Find where the given text appears and provide that cell's center as (X, Y) coordinate. 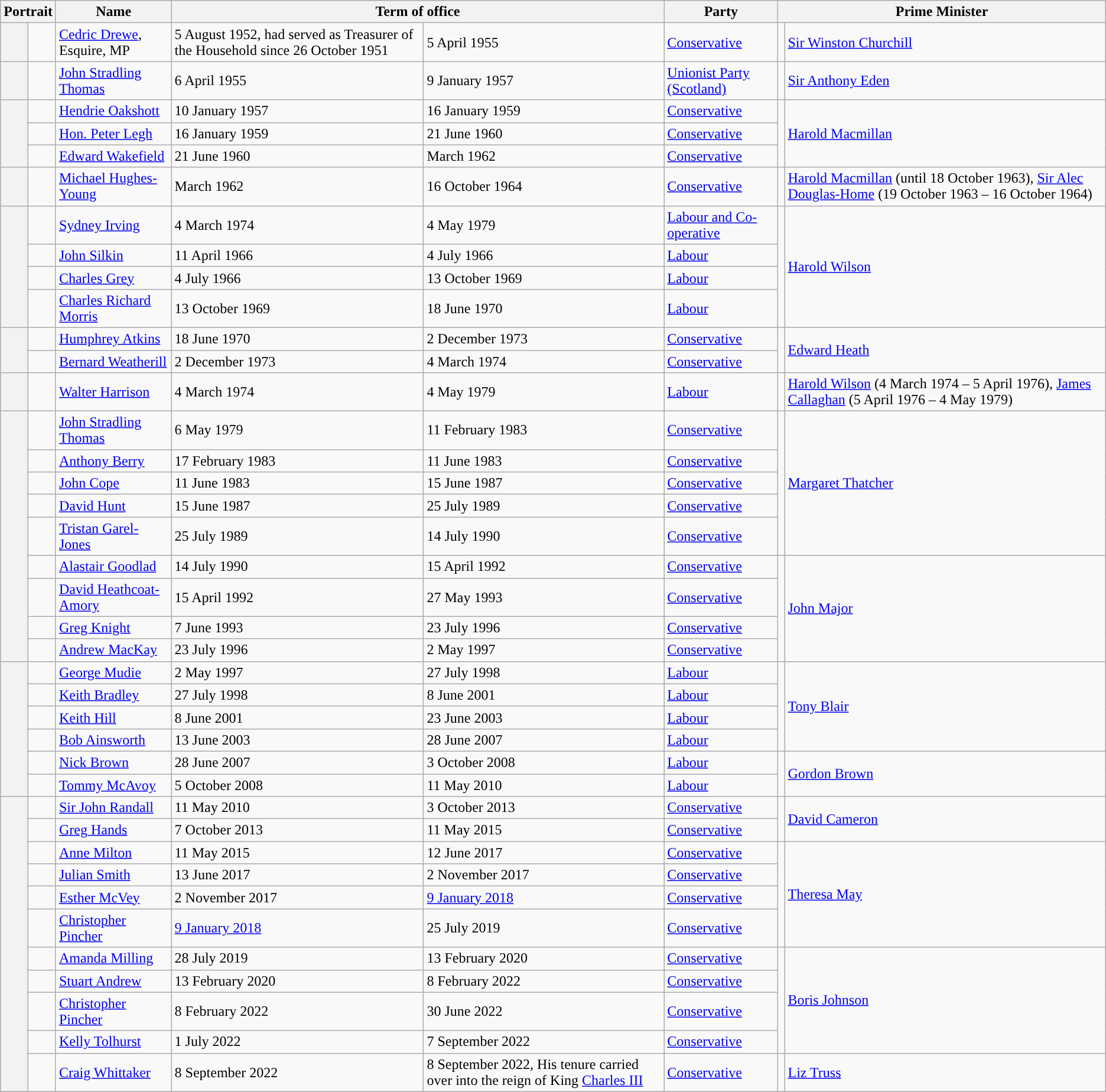
Party (721, 12)
Esther McVey (113, 898)
Cedric Drewe, Esquire, MP (113, 43)
Nick Brown (113, 762)
23 June 2003 (544, 717)
Tony Blair (945, 706)
Boris Johnson (945, 1000)
3 October 2008 (544, 762)
Margaret Thatcher (945, 483)
Tommy McAvoy (113, 785)
David Heathcoat-Amory (113, 597)
Sir Winston Churchill (945, 43)
Sir John Randall (113, 808)
5 April 1955 (544, 43)
Greg Hands (113, 830)
Kelly Tolhurst (113, 1042)
6 April 1955 (298, 80)
27 May 1993 (544, 597)
Sir Anthony Eden (945, 80)
Michael Hughes-Young (113, 187)
16 October 1964 (544, 187)
7 September 2022 (544, 1042)
12 June 2017 (544, 853)
10 January 1957 (298, 111)
Portrait (28, 12)
Keith Bradley (113, 695)
Walter Harrison (113, 392)
Craig Whittaker (113, 1072)
Tristan Garel-Jones (113, 537)
Alastair Goodlad (113, 567)
John Major (945, 609)
Julian Smith (113, 875)
Bob Ainsworth (113, 740)
John Silkin (113, 255)
David Hunt (113, 506)
11 April 1966 (298, 255)
Harold Macmillan (945, 134)
30 June 2022 (544, 1012)
17 February 1983 (298, 461)
Liz Truss (945, 1072)
Charles Richard Morris (113, 308)
Anthony Berry (113, 461)
7 June 1993 (298, 628)
George Mudie (113, 672)
5 August 1952, had served as Treasurer of the Household since 26 October 1951 (298, 43)
Labour and Co-operative (721, 225)
28 July 2019 (298, 958)
Edward Heath (945, 350)
13 June 2017 (298, 875)
Greg Knight (113, 628)
Harold Wilson (4 March 1974 – 5 April 1976), James Callaghan (5 April 1976 – 4 May 1979) (945, 392)
John Cope (113, 483)
Hendrie Oakshott (113, 111)
7 October 2013 (298, 830)
13 June 2003 (298, 740)
5 October 2008 (298, 785)
Andrew MacKay (113, 650)
11 February 1983 (544, 430)
Stuart Andrew (113, 981)
David Cameron (945, 819)
25 July 2019 (544, 928)
3 October 2013 (544, 808)
9 January 1957 (544, 80)
Prime Minister (942, 12)
6 May 1979 (298, 430)
Edward Wakefield (113, 156)
Humphrey Atkins (113, 339)
Harold Wilson (945, 266)
Name (113, 12)
Sydney Irving (113, 225)
Charles Grey (113, 278)
Harold Macmillan (until 18 October 1963), Sir Alec Douglas-Home (19 October 1963 – 16 October 1964) (945, 187)
Bernard Weatherill (113, 361)
Anne Milton (113, 853)
Theresa May (945, 895)
1 July 2022 (298, 1042)
Keith Hill (113, 717)
Gordon Brown (945, 773)
Amanda Milling (113, 958)
Term of office (418, 12)
8 September 2022, His tenure carried over into the reign of King Charles III (544, 1072)
Hon. Peter Legh (113, 134)
8 September 2022 (298, 1072)
Unionist Party (Scotland) (721, 80)
